For the text-containing cell, return its midpoint in (X, Y) coordinate format. 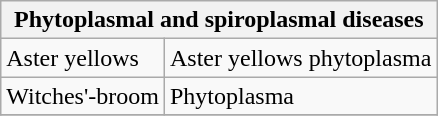
Aster yellows (83, 58)
Phytoplasma (300, 96)
Witches'-broom (83, 96)
Phytoplasmal and spiroplasmal diseases (219, 20)
Aster yellows phytoplasma (300, 58)
